Pinpoint the cell where the given text exists, returning its (x, y) midpoint coordinate. 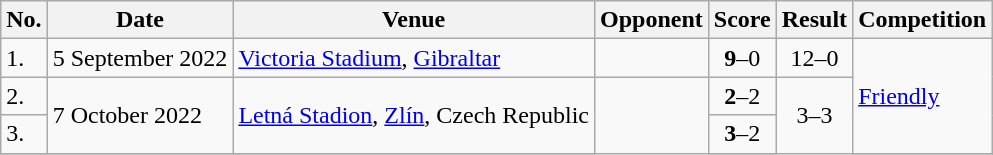
Venue (414, 20)
12–0 (814, 58)
2–2 (742, 96)
9–0 (742, 58)
3–3 (814, 115)
5 September 2022 (140, 58)
Date (140, 20)
No. (24, 20)
2. (24, 96)
Result (814, 20)
Letná Stadion, Zlín, Czech Republic (414, 115)
3–2 (742, 134)
Score (742, 20)
7 October 2022 (140, 115)
1. (24, 58)
Friendly (922, 96)
Competition (922, 20)
Victoria Stadium, Gibraltar (414, 58)
3. (24, 134)
Opponent (652, 20)
